Provide the (x, y) coordinate of the cell's center where the given text is located.  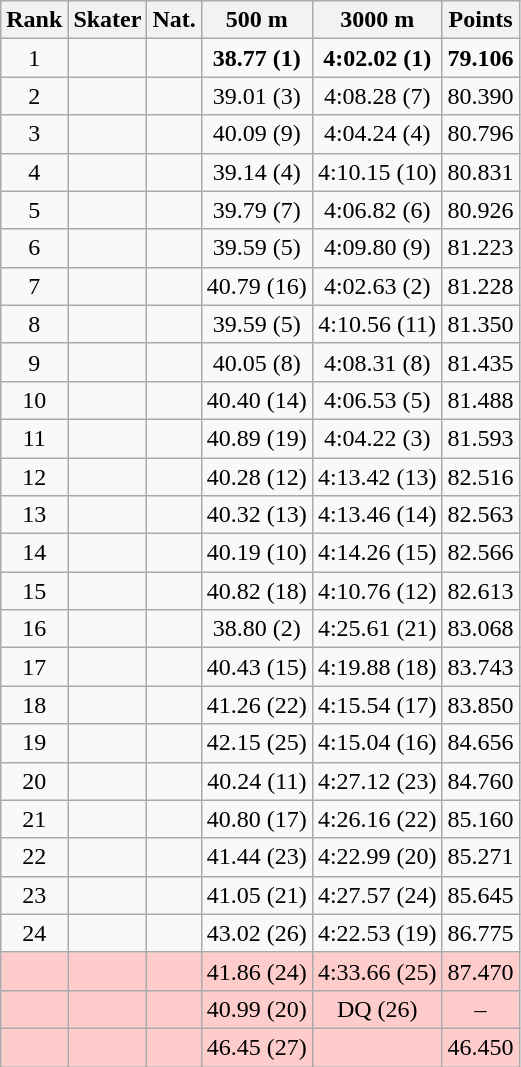
10 (34, 400)
4:22.53 (19) (377, 933)
87.470 (480, 971)
17 (34, 667)
40.43 (15) (256, 667)
DQ (26) (377, 1009)
4:22.99 (20) (377, 857)
500 m (256, 20)
81.228 (480, 286)
38.77 (1) (256, 58)
4:15.54 (17) (377, 705)
4:10.76 (12) (377, 591)
80.390 (480, 96)
80.926 (480, 210)
4:13.46 (14) (377, 515)
4:08.31 (8) (377, 362)
40.05 (8) (256, 362)
4:04.22 (3) (377, 438)
19 (34, 743)
82.516 (480, 477)
81.488 (480, 400)
9 (34, 362)
1 (34, 58)
14 (34, 553)
4:27.57 (24) (377, 895)
83.850 (480, 705)
39.14 (4) (256, 172)
13 (34, 515)
4:10.56 (11) (377, 324)
20 (34, 781)
40.28 (12) (256, 477)
40.09 (9) (256, 134)
21 (34, 819)
Nat. (174, 20)
23 (34, 895)
41.05 (21) (256, 895)
4:09.80 (9) (377, 248)
42.15 (25) (256, 743)
15 (34, 591)
4:02.02 (1) (377, 58)
3 (34, 134)
4:06.82 (6) (377, 210)
39.01 (3) (256, 96)
18 (34, 705)
40.40 (14) (256, 400)
40.89 (19) (256, 438)
84.760 (480, 781)
84.656 (480, 743)
Skater (108, 20)
5 (34, 210)
4:04.24 (4) (377, 134)
7 (34, 286)
81.593 (480, 438)
11 (34, 438)
4:14.26 (15) (377, 553)
4:26.16 (22) (377, 819)
38.80 (2) (256, 629)
6 (34, 248)
40.99 (20) (256, 1009)
85.160 (480, 819)
Points (480, 20)
41.26 (22) (256, 705)
39.79 (7) (256, 210)
– (480, 1009)
16 (34, 629)
4:13.42 (13) (377, 477)
43.02 (26) (256, 933)
4:06.53 (5) (377, 400)
85.271 (480, 857)
24 (34, 933)
12 (34, 477)
4:19.88 (18) (377, 667)
4:10.15 (10) (377, 172)
79.106 (480, 58)
82.563 (480, 515)
4:02.63 (2) (377, 286)
46.45 (27) (256, 1047)
3000 m (377, 20)
4:33.66 (25) (377, 971)
4:25.61 (21) (377, 629)
40.79 (16) (256, 286)
22 (34, 857)
46.450 (480, 1047)
81.223 (480, 248)
4:27.12 (23) (377, 781)
80.831 (480, 172)
81.435 (480, 362)
8 (34, 324)
82.613 (480, 591)
40.32 (13) (256, 515)
4 (34, 172)
2 (34, 96)
81.350 (480, 324)
41.44 (23) (256, 857)
40.82 (18) (256, 591)
80.796 (480, 134)
40.24 (11) (256, 781)
85.645 (480, 895)
40.19 (10) (256, 553)
41.86 (24) (256, 971)
Rank (34, 20)
82.566 (480, 553)
86.775 (480, 933)
4:15.04 (16) (377, 743)
4:08.28 (7) (377, 96)
40.80 (17) (256, 819)
83.743 (480, 667)
83.068 (480, 629)
